Determine the (x, y) coordinate at the center of the cell enclosing the given text.  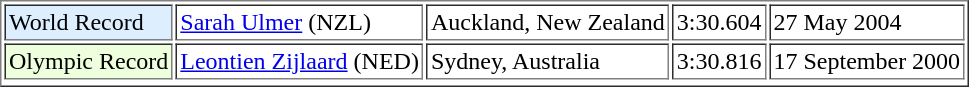
Auckland, New Zealand (548, 22)
Sarah Ulmer (NZL) (300, 22)
3:30.816 (719, 62)
World Record (88, 22)
17 September 2000 (867, 62)
Leontien Zijlaard (NED) (300, 62)
3:30.604 (719, 22)
Sydney, Australia (548, 62)
Olympic Record (88, 62)
27 May 2004 (867, 22)
